Find where the given text appears and provide that cell's center as (x, y) coordinate. 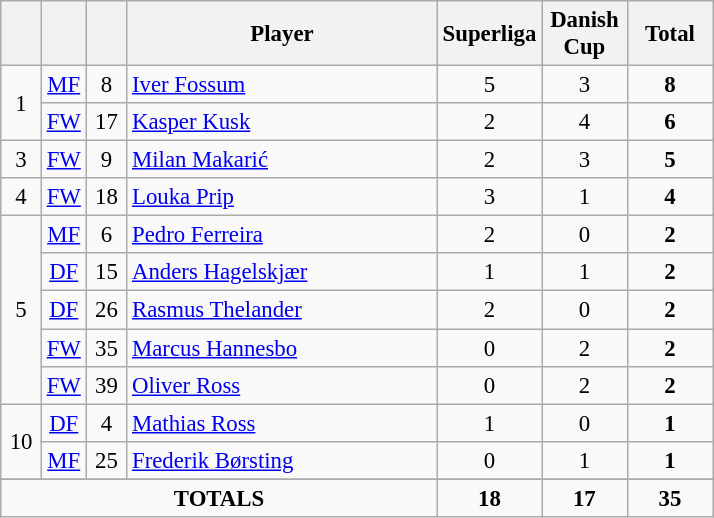
39 (106, 385)
10 (22, 442)
Rasmus Thelander (282, 310)
Player (282, 34)
Frederik Børsting (282, 460)
25 (106, 460)
TOTALS (220, 498)
Louka Prip (282, 197)
Anders Hagelskjær (282, 273)
Mathias Ross (282, 423)
Pedro Ferreira (282, 235)
Iver Fossum (282, 85)
Danish Cup (585, 34)
Total (670, 34)
15 (106, 273)
9 (106, 160)
Milan Makarić (282, 160)
Superliga (489, 34)
26 (106, 310)
Kasper Kusk (282, 122)
Marcus Hannesbo (282, 348)
Oliver Ross (282, 385)
